For the text-containing cell, return its midpoint in (x, y) coordinate format. 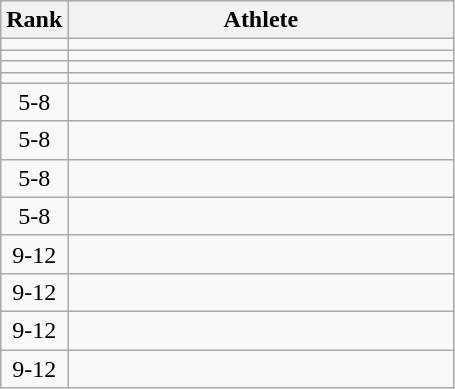
Rank (34, 20)
Athlete (261, 20)
